Return (x, y) of the center of cell containing provided text 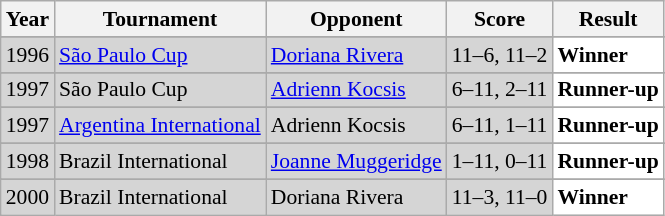
Score (500, 19)
Argentina International (160, 126)
1998 (28, 162)
Result (608, 19)
2000 (28, 197)
1996 (28, 55)
11–3, 11–0 (500, 197)
6–11, 2–11 (500, 90)
Opponent (356, 19)
1–11, 0–11 (500, 162)
Year (28, 19)
11–6, 11–2 (500, 55)
Joanne Muggeridge (356, 162)
Tournament (160, 19)
6–11, 1–11 (500, 126)
